Pinpoint the cell where the given text exists, returning its [x, y] midpoint coordinate. 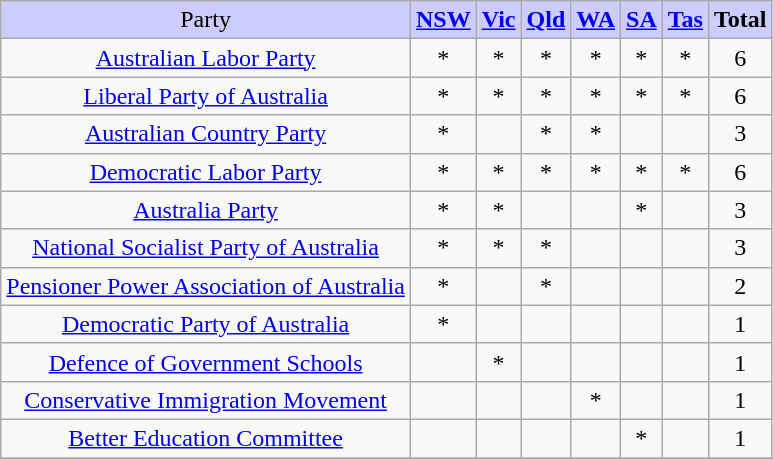
Vic [498, 20]
Party [206, 20]
WA [596, 20]
Better Education Committee [206, 438]
Defence of Government Schools [206, 362]
Conservative Immigration Movement [206, 400]
Democratic Party of Australia [206, 324]
Total [740, 20]
Australian Labor Party [206, 58]
Australian Country Party [206, 134]
Tas [685, 20]
Australia Party [206, 210]
SA [642, 20]
National Socialist Party of Australia [206, 248]
Liberal Party of Australia [206, 96]
2 [740, 286]
Democratic Labor Party [206, 172]
NSW [443, 20]
Qld [546, 20]
Pensioner Power Association of Australia [206, 286]
